Search for the cell housing the specified text and yield its (X, Y) center coordinate. 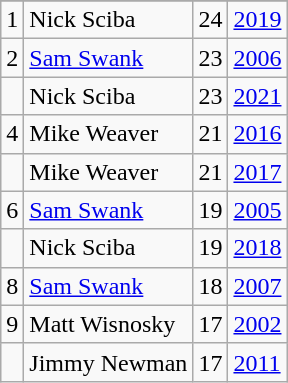
2005 (258, 210)
2018 (258, 248)
2002 (258, 324)
2006 (258, 58)
Jimmy Newman (108, 362)
8 (12, 286)
2017 (258, 172)
24 (210, 20)
2 (12, 58)
4 (12, 134)
9 (12, 324)
2019 (258, 20)
Matt Wisnosky (108, 324)
2007 (258, 286)
2021 (258, 96)
6 (12, 210)
18 (210, 286)
1 (12, 20)
2011 (258, 362)
2016 (258, 134)
